Locate the cell with the specified text and output its (x, y) center coordinate. 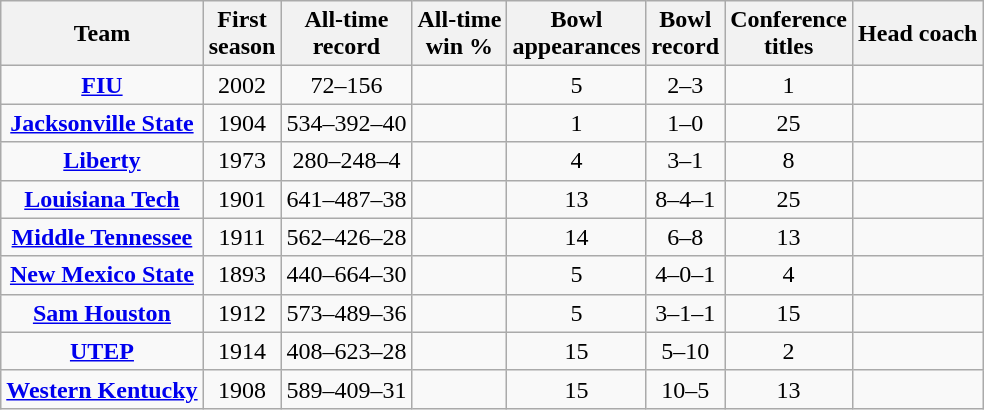
Liberty (102, 161)
1912 (242, 313)
Jacksonville State (102, 123)
Bowlrecord (686, 34)
Louisiana Tech (102, 199)
8–4–1 (686, 199)
280–248–4 (346, 161)
1914 (242, 351)
14 (576, 237)
10–5 (686, 389)
589–409–31 (346, 389)
UTEP (102, 351)
1973 (242, 161)
573–489–36 (346, 313)
440–664–30 (346, 275)
6–8 (686, 237)
4–0–1 (686, 275)
1904 (242, 123)
2–3 (686, 85)
641–487–38 (346, 199)
Middle Tennessee (102, 237)
2 (789, 351)
534–392–40 (346, 123)
Western Kentucky (102, 389)
Head coach (918, 34)
2002 (242, 85)
Bowlappearances (576, 34)
5–10 (686, 351)
8 (789, 161)
1911 (242, 237)
Conferencetitles (789, 34)
All-timerecord (346, 34)
1–0 (686, 123)
Firstseason (242, 34)
All-timewin % (460, 34)
562–426–28 (346, 237)
1901 (242, 199)
408–623–28 (346, 351)
FIU (102, 85)
Sam Houston (102, 313)
1908 (242, 389)
Team (102, 34)
3–1–1 (686, 313)
1893 (242, 275)
72–156 (346, 85)
New Mexico State (102, 275)
3–1 (686, 161)
